For the text-containing cell, return its midpoint in [x, y] coordinate format. 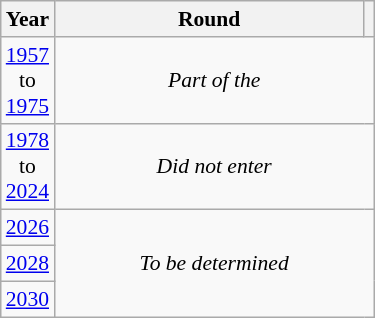
Round [209, 19]
1957to1975 [28, 80]
Did not enter [214, 166]
1978to2024 [28, 166]
To be determined [214, 264]
Year [28, 19]
2028 [28, 264]
2030 [28, 299]
2026 [28, 228]
Part of the [214, 80]
